Detect which cell encompasses the target text, then output its [X, Y] center coordinate. 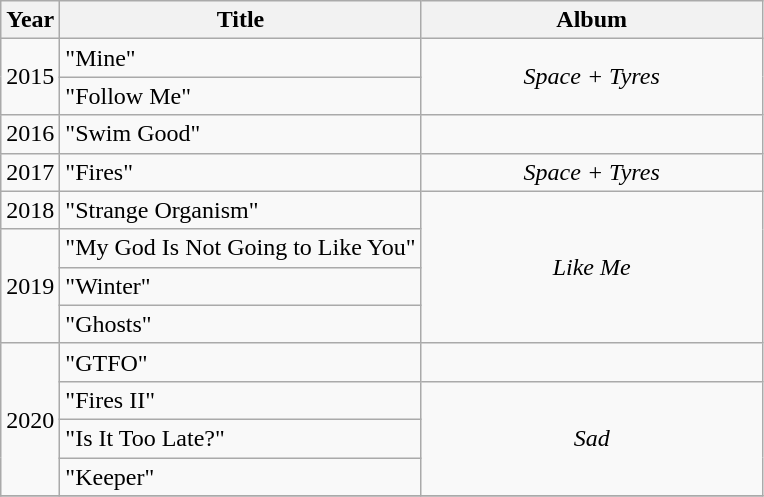
"My God Is Not Going to Like You" [240, 248]
2016 [30, 134]
"GTFO" [240, 362]
Like Me [592, 267]
Sad [592, 438]
"Strange Organism" [240, 210]
2017 [30, 172]
"Follow Me" [240, 96]
"Fires" [240, 172]
"Winter" [240, 286]
"Is It Too Late?" [240, 438]
"Mine" [240, 58]
2018 [30, 210]
Year [30, 20]
2015 [30, 77]
2020 [30, 419]
Album [592, 20]
"Ghosts" [240, 324]
Title [240, 20]
"Keeper" [240, 477]
"Swim Good" [240, 134]
"Fires II" [240, 400]
2019 [30, 286]
